Determine the [X, Y] coordinate at the center of the cell enclosing the given text.  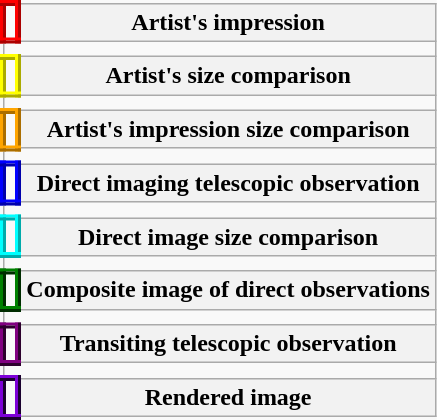
Direct imaging telescopic observation [228, 183]
Artist's impression [228, 22]
Composite image of direct observations [228, 290]
Artist's size comparison [228, 76]
Direct image size comparison [228, 237]
Transiting telescopic observation [228, 344]
Artist's impression size comparison [228, 129]
Rendered image [228, 397]
